Extract the [X, Y] coordinate from the center of the cell holding the provided text.  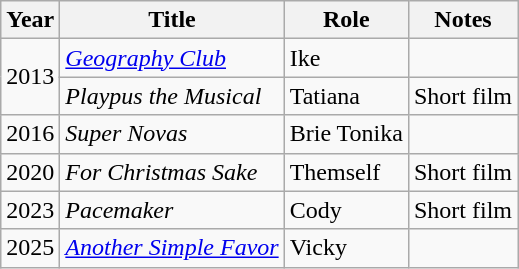
Super Novas [172, 134]
Another Simple Favor [172, 248]
2023 [30, 210]
Tatiana [346, 96]
Cody [346, 210]
2025 [30, 248]
Notes [462, 20]
Ike [346, 58]
Playpus the Musical [172, 96]
Vicky [346, 248]
Year [30, 20]
Pacemaker [172, 210]
Brie Tonika [346, 134]
For Christmas Sake [172, 172]
2013 [30, 77]
Themself [346, 172]
2020 [30, 172]
Geography Club [172, 58]
Title [172, 20]
2016 [30, 134]
Role [346, 20]
